Search for the cell housing the specified text and yield its [X, Y] center coordinate. 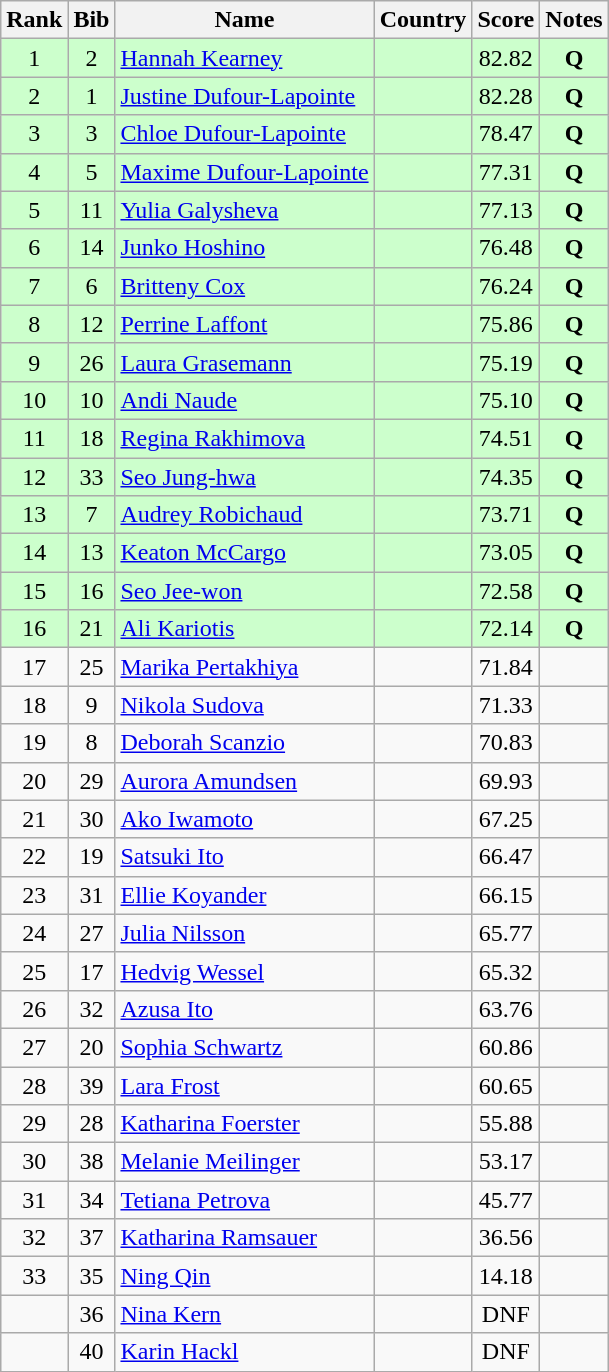
36.56 [506, 1238]
14.18 [506, 1276]
69.93 [506, 781]
82.28 [506, 96]
76.48 [506, 248]
65.32 [506, 971]
Marika Pertakhiya [244, 667]
Score [506, 20]
Aurora Amundsen [244, 781]
Ako Iwamoto [244, 819]
73.05 [506, 553]
70.83 [506, 743]
73.71 [506, 515]
37 [92, 1238]
35 [92, 1276]
Audrey Robichaud [244, 515]
40 [92, 1352]
Melanie Meilinger [244, 1162]
71.84 [506, 667]
Bib [92, 20]
Regina Rakhimova [244, 438]
Justine Dufour-Lapointe [244, 96]
Andi Naude [244, 400]
63.76 [506, 1009]
66.47 [506, 857]
Notes [574, 20]
77.13 [506, 210]
45.77 [506, 1200]
Tetiana Petrova [244, 1200]
15 [34, 591]
Satsuki Ito [244, 857]
Name [244, 20]
77.31 [506, 172]
Deborah Scanzio [244, 743]
Seo Jee-won [244, 591]
Hannah Kearney [244, 58]
55.88 [506, 1124]
Sophia Schwartz [244, 1047]
Chloe Dufour-Lapointe [244, 134]
Britteny Cox [244, 286]
75.10 [506, 400]
23 [34, 895]
53.17 [506, 1162]
60.86 [506, 1047]
Country [423, 20]
Yulia Galysheva [244, 210]
Nikola Sudova [244, 705]
82.82 [506, 58]
75.19 [506, 362]
Keaton McCargo [244, 553]
24 [34, 933]
Lara Frost [244, 1085]
72.14 [506, 629]
22 [34, 857]
Julia Nilsson [244, 933]
Junko Hoshino [244, 248]
Seo Jung-hwa [244, 477]
76.24 [506, 286]
66.15 [506, 895]
71.33 [506, 705]
Maxime Dufour-Lapointe [244, 172]
Ning Qin [244, 1276]
74.35 [506, 477]
Azusa Ito [244, 1009]
75.86 [506, 324]
65.77 [506, 933]
Katharina Foerster [244, 1124]
Katharina Ramsauer [244, 1238]
Laura Grasemann [244, 362]
74.51 [506, 438]
60.65 [506, 1085]
Ellie Koyander [244, 895]
67.25 [506, 819]
34 [92, 1200]
Rank [34, 20]
78.47 [506, 134]
38 [92, 1162]
39 [92, 1085]
Ali Kariotis [244, 629]
4 [34, 172]
Perrine Laffont [244, 324]
Nina Kern [244, 1314]
72.58 [506, 591]
Hedvig Wessel [244, 971]
Karin Hackl [244, 1352]
36 [92, 1314]
